Extract the (X, Y) coordinate from the center of the cell holding the provided text.  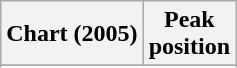
Chart (2005) (72, 34)
Peak position (189, 34)
